Identify which cell holds the provided text, then report its (x, y) central coordinate. 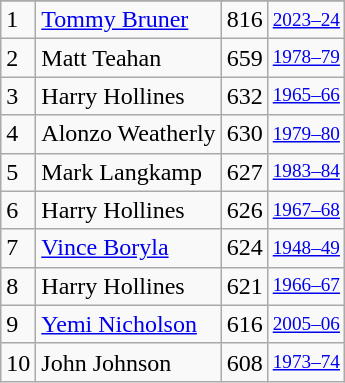
1973–74 (306, 362)
Vince Boryla (128, 248)
1 (18, 20)
816 (244, 20)
608 (244, 362)
616 (244, 324)
626 (244, 210)
2023–24 (306, 20)
1978–79 (306, 58)
John Johnson (128, 362)
10 (18, 362)
3 (18, 96)
1965–66 (306, 96)
Yemi Nicholson (128, 324)
Mark Langkamp (128, 172)
1983–84 (306, 172)
8 (18, 286)
2005–06 (306, 324)
630 (244, 134)
2 (18, 58)
621 (244, 286)
6 (18, 210)
659 (244, 58)
632 (244, 96)
7 (18, 248)
1966–67 (306, 286)
627 (244, 172)
Tommy Bruner (128, 20)
5 (18, 172)
4 (18, 134)
1967–68 (306, 210)
1979–80 (306, 134)
624 (244, 248)
1948–49 (306, 248)
Matt Teahan (128, 58)
9 (18, 324)
Alonzo Weatherly (128, 134)
